Pinpoint the cell where the given text exists, returning its (x, y) midpoint coordinate. 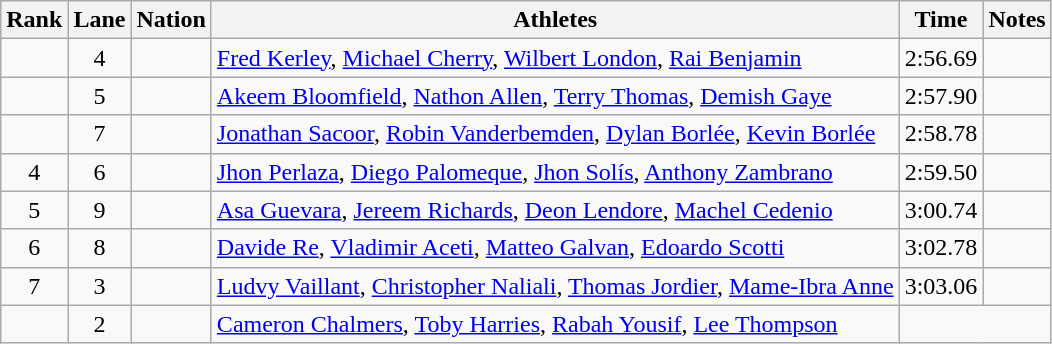
Asa Guevara, Jereem Richards, Deon Lendore, Machel Cedenio (555, 210)
Jonathan Sacoor, Robin Vanderbemden, Dylan Borlée, Kevin Borlée (555, 134)
3 (100, 286)
2:59.50 (941, 172)
2:58.78 (941, 134)
2:56.69 (941, 58)
Rank (34, 20)
Nation (171, 20)
9 (100, 210)
Notes (1017, 20)
3:03.06 (941, 286)
Davide Re, Vladimir Aceti, Matteo Galvan, Edoardo Scotti (555, 248)
Akeem Bloomfield, Nathon Allen, Terry Thomas, Demish Gaye (555, 96)
Lane (100, 20)
3:00.74 (941, 210)
Time (941, 20)
2 (100, 324)
Cameron Chalmers, Toby Harries, Rabah Yousif, Lee Thompson (555, 324)
Athletes (555, 20)
3:02.78 (941, 248)
2:57.90 (941, 96)
Ludvy Vaillant, Christopher Naliali, Thomas Jordier, Mame-Ibra Anne (555, 286)
8 (100, 248)
Fred Kerley, Michael Cherry, Wilbert London, Rai Benjamin (555, 58)
Jhon Perlaza, Diego Palomeque, Jhon Solís, Anthony Zambrano (555, 172)
